Locate the cell with the specified text and output its (X, Y) center coordinate. 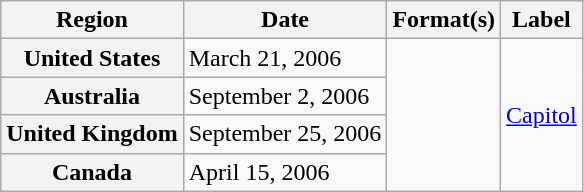
Australia (92, 96)
September 25, 2006 (285, 134)
Region (92, 20)
April 15, 2006 (285, 172)
March 21, 2006 (285, 58)
United Kingdom (92, 134)
Canada (92, 172)
Date (285, 20)
United States (92, 58)
September 2, 2006 (285, 96)
Label (542, 20)
Format(s) (444, 20)
Capitol (542, 115)
